Scan for the cell matching the given text and deliver its [X, Y] coordinate at center. 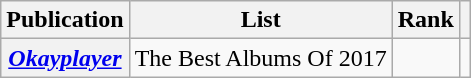
Okayplayer [65, 58]
List [260, 20]
Rank [426, 20]
Publication [65, 20]
The Best Albums Of 2017 [260, 58]
